Find where the given text appears and provide that cell's center as (X, Y) coordinate. 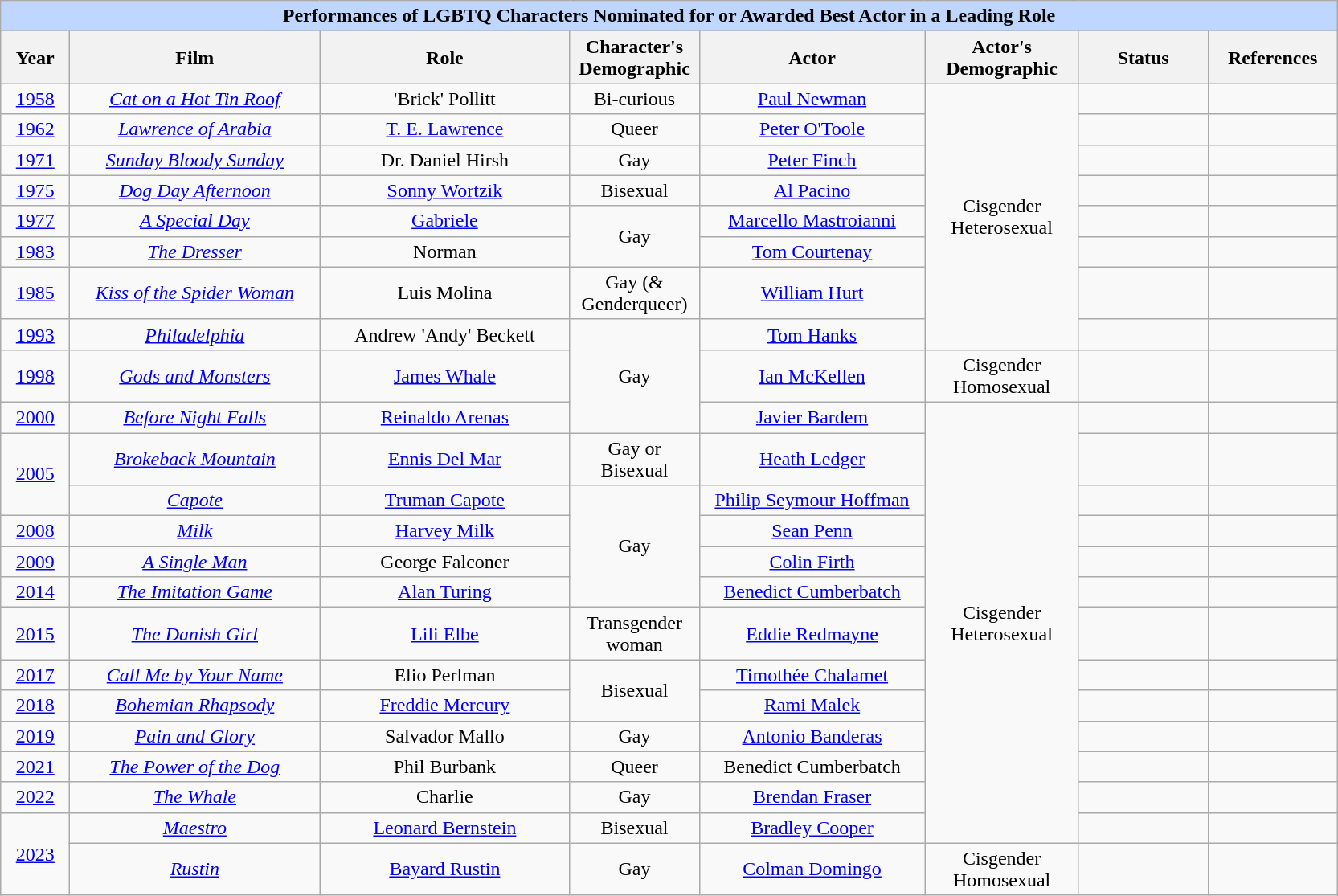
Luis Molina (445, 293)
James Whale (445, 376)
Character's Demographic (635, 58)
Year (35, 58)
2014 (35, 592)
Harvey Milk (445, 531)
Milk (194, 531)
Andrew 'Andy' Beckett (445, 334)
1975 (35, 190)
George Falconer (445, 562)
2018 (35, 706)
Rami Malek (812, 706)
Timothée Chalamet (812, 675)
Alan Turing (445, 592)
Ian McKellen (812, 376)
References (1273, 58)
Pain and Glory (194, 736)
2009 (35, 562)
Transgender woman (635, 633)
Eddie Redmayne (812, 633)
Cisgender Homosexual (1001, 376)
Sunday Bloody Sunday (194, 160)
Sonny Wortzik (445, 190)
Lawrence of Arabia (194, 129)
1993 (35, 334)
Cat on a Hot Tin Roof (194, 99)
Norman (445, 252)
Actor's Demographic (1001, 58)
Elio Perlman (445, 675)
Tom Courtenay (812, 252)
Ennis Del Mar (445, 458)
Truman Capote (445, 501)
2022 (35, 797)
2019 (35, 736)
The Danish Girl (194, 633)
Brendan Fraser (812, 797)
Bohemian Rhapsody (194, 706)
Marcello Mastroianni (812, 221)
Gay or Bisexual (635, 458)
Philip Seymour Hoffman (812, 501)
2023 (35, 853)
Bayard Rustin (445, 869)
Dog Day Afternoon (194, 190)
Dr. Daniel Hirsh (445, 160)
Film (194, 58)
Al Pacino (812, 190)
2015 (35, 633)
Capote (194, 501)
Kiss of the Spider Woman (194, 293)
1958 (35, 99)
Phil Burbank (445, 767)
Gabriele (445, 221)
Before Night Falls (194, 417)
T. E. Lawrence (445, 129)
CisgenderHomosexual (1001, 869)
Colman Domingo (812, 869)
Maestro (194, 828)
The Power of the Dog (194, 767)
Reinaldo Arenas (445, 417)
Sean Penn (812, 531)
Paul Newman (812, 99)
1971 (35, 160)
Tom Hanks (812, 334)
2000 (35, 417)
Brokeback Mountain (194, 458)
1983 (35, 252)
Call Me by Your Name (194, 675)
The Imitation Game (194, 592)
Javier Bardem (812, 417)
Role (445, 58)
1998 (35, 376)
Bradley Cooper (812, 828)
1985 (35, 293)
The Dresser (194, 252)
The Whale (194, 797)
2021 (35, 767)
Rustin (194, 869)
Heath Ledger (812, 458)
A Single Man (194, 562)
Freddie Mercury (445, 706)
Actor (812, 58)
Gods and Monsters (194, 376)
1977 (35, 221)
Status (1143, 58)
A Special Day (194, 221)
Philadelphia (194, 334)
1962 (35, 129)
Leonard Bernstein (445, 828)
Performances of LGBTQ Characters Nominated for or Awarded Best Actor in a Leading Role (669, 16)
Salvador Mallo (445, 736)
Colin Firth (812, 562)
2005 (35, 474)
Peter Finch (812, 160)
Charlie (445, 797)
Peter O'Toole (812, 129)
Gay (& Genderqueer) (635, 293)
'Brick' Pollitt (445, 99)
Lili Elbe (445, 633)
Antonio Banderas (812, 736)
2017 (35, 675)
Bi-curious (635, 99)
2008 (35, 531)
William Hurt (812, 293)
